Extract the [x, y] coordinate from the center of the cell holding the provided text.  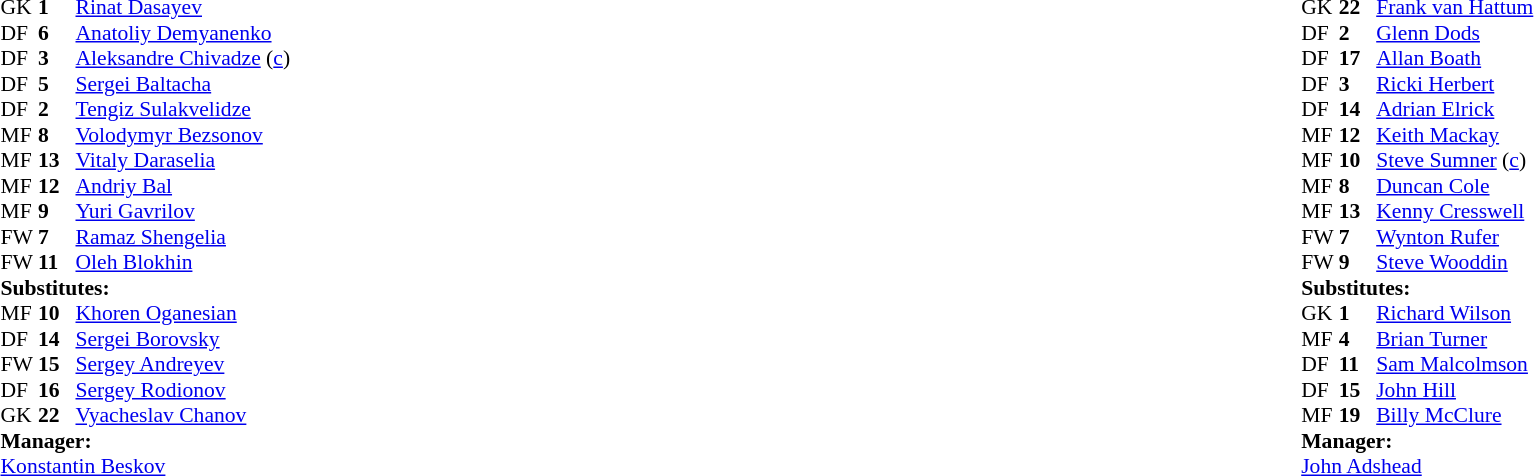
Anatoliy Demyanenko [184, 33]
16 [57, 390]
Adrian Elrick [1454, 109]
Vyacheslav Chanov [184, 415]
17 [1358, 59]
Wynton Rufer [1454, 237]
Sergei Borovsky [184, 339]
Sam Malcolmson [1454, 365]
1 [1358, 313]
Brian Turner [1454, 339]
Steve Wooddin [1454, 263]
Sergei Baltacha [184, 84]
Vitaly Daraselia [184, 161]
Glenn Dods [1454, 33]
Allan Boath [1454, 59]
Steve Sumner (c) [1454, 161]
6 [57, 33]
4 [1358, 339]
Andriy Bal [184, 186]
Keith Mackay [1454, 135]
Ramaz Shengelia [184, 237]
Khoren Oganesian [184, 313]
Richard Wilson [1454, 313]
Sergey Rodionov [184, 390]
Tengiz Sulakvelidze [184, 109]
5 [57, 84]
Kenny Cresswell [1454, 211]
Sergey Andreyev [184, 365]
Volodymyr Bezsonov [184, 135]
Duncan Cole [1454, 186]
Aleksandre Chivadze (c) [184, 59]
22 [57, 415]
Ricki Herbert [1454, 84]
Oleh Blokhin [184, 263]
19 [1358, 415]
John Hill [1454, 390]
Billy McClure [1454, 415]
Yuri Gavrilov [184, 211]
